Extract the (x, y) coordinate from the center of the cell holding the provided text.  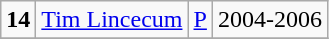
2004-2006 (270, 20)
Tim Lincecum (112, 20)
14 (18, 20)
P (200, 20)
